Return the [x, y] coordinate for the center point of the cell that contains the specified text.  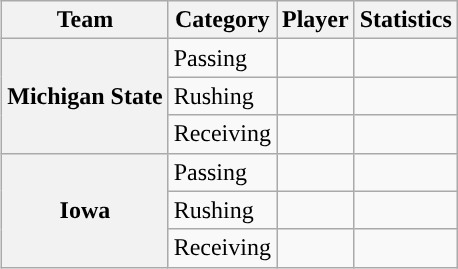
Player [315, 20]
Category [222, 20]
Statistics [406, 20]
Team [85, 20]
Iowa [85, 210]
Michigan State [85, 96]
